Provide the (x, y) coordinate of the cell's center where the given text is located.  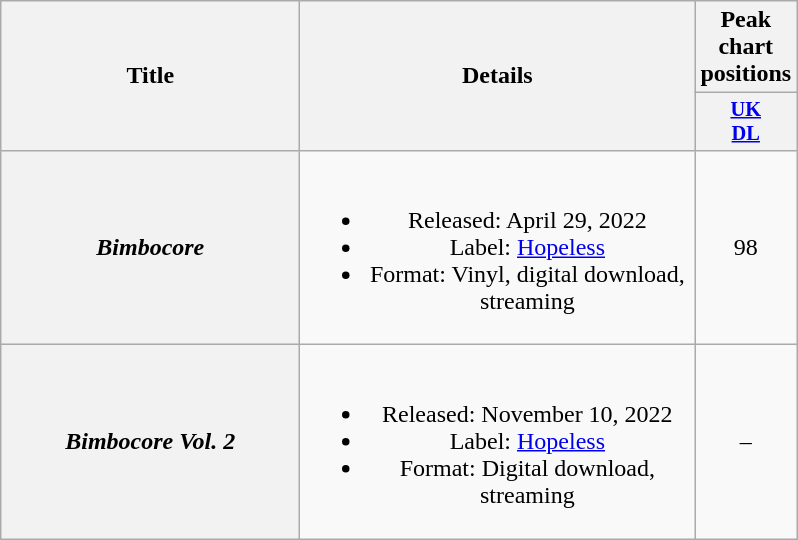
Released: April 29, 2022Label: HopelessFormat: Vinyl, digital download, streaming (498, 247)
Peak chart positions (746, 47)
Released: November 10, 2022Label: HopelessFormat: Digital download, streaming (498, 442)
– (746, 442)
UKDL (746, 122)
Title (150, 76)
Bimbocore (150, 247)
Bimbocore Vol. 2 (150, 442)
Details (498, 76)
98 (746, 247)
